Identify which cell holds the provided text, then report its [x, y] central coordinate. 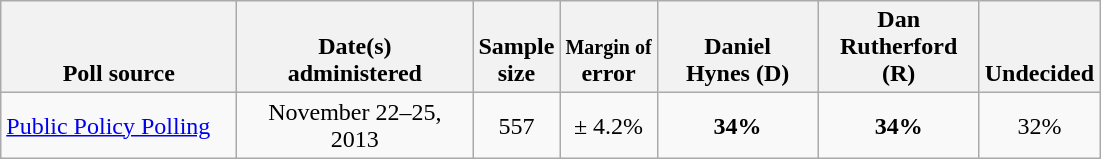
DanRutherford (R) [898, 47]
Poll source [119, 47]
Margin oferror [608, 47]
557 [516, 126]
32% [1039, 126]
Undecided [1039, 47]
DanielHynes (D) [738, 47]
± 4.2% [608, 126]
Date(s)administered [355, 47]
Samplesize [516, 47]
November 22–25, 2013 [355, 126]
Public Policy Polling [119, 126]
